Extract the [x, y] coordinate from the center of the cell holding the provided text.  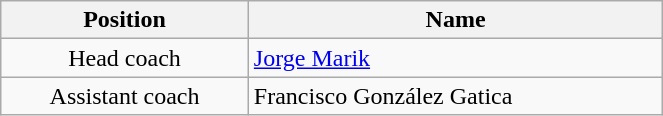
Assistant coach [125, 96]
Position [125, 20]
Name [456, 20]
Francisco González Gatica [456, 96]
Head coach [125, 58]
Jorge Marik [456, 58]
